Return the [X, Y] coordinate for the center point of the cell that contains the specified text.  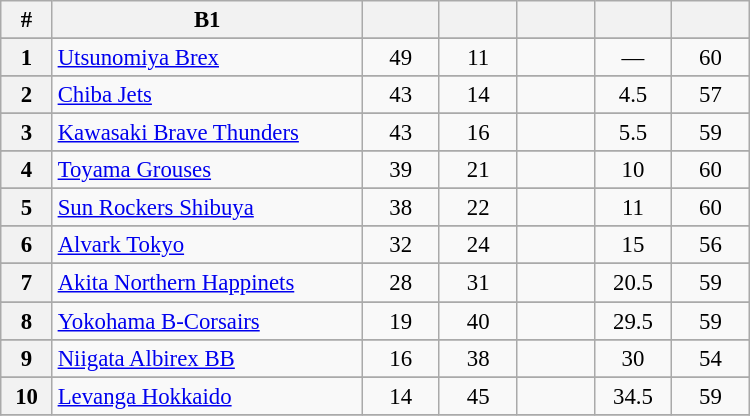
29.5 [632, 321]
19 [400, 321]
Levanga Hokkaido [207, 396]
Toyama Grouses [207, 170]
24 [478, 245]
40 [478, 321]
# [27, 20]
20.5 [632, 283]
4 [27, 170]
Akita Northern Happinets [207, 283]
45 [478, 396]
Yokohama B-Corsairs [207, 321]
31 [478, 283]
3 [27, 133]
— [632, 58]
Utsunomiya Brex [207, 58]
Sun Rockers Shibuya [207, 208]
57 [711, 95]
5 [27, 208]
56 [711, 245]
32 [400, 245]
39 [400, 170]
1 [27, 58]
5.5 [632, 133]
6 [27, 245]
28 [400, 283]
Niigata Albirex BB [207, 358]
4.5 [632, 95]
2 [27, 95]
Kawasaki Brave Thunders [207, 133]
7 [27, 283]
Alvark Tokyo [207, 245]
22 [478, 208]
8 [27, 321]
B1 [207, 20]
54 [711, 358]
Chiba Jets [207, 95]
21 [478, 170]
49 [400, 58]
34.5 [632, 396]
15 [632, 245]
9 [27, 358]
30 [632, 358]
